Identify which cell holds the provided text, then report its (x, y) central coordinate. 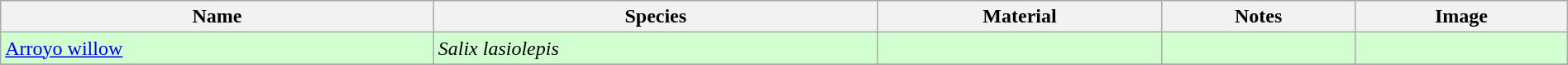
Notes (1259, 17)
Species (655, 17)
Image (1462, 17)
Material (1019, 17)
Arroyo willow (217, 48)
Salix lasiolepis (655, 48)
Name (217, 17)
